Locate the cell with the specified text and output its [X, Y] center coordinate. 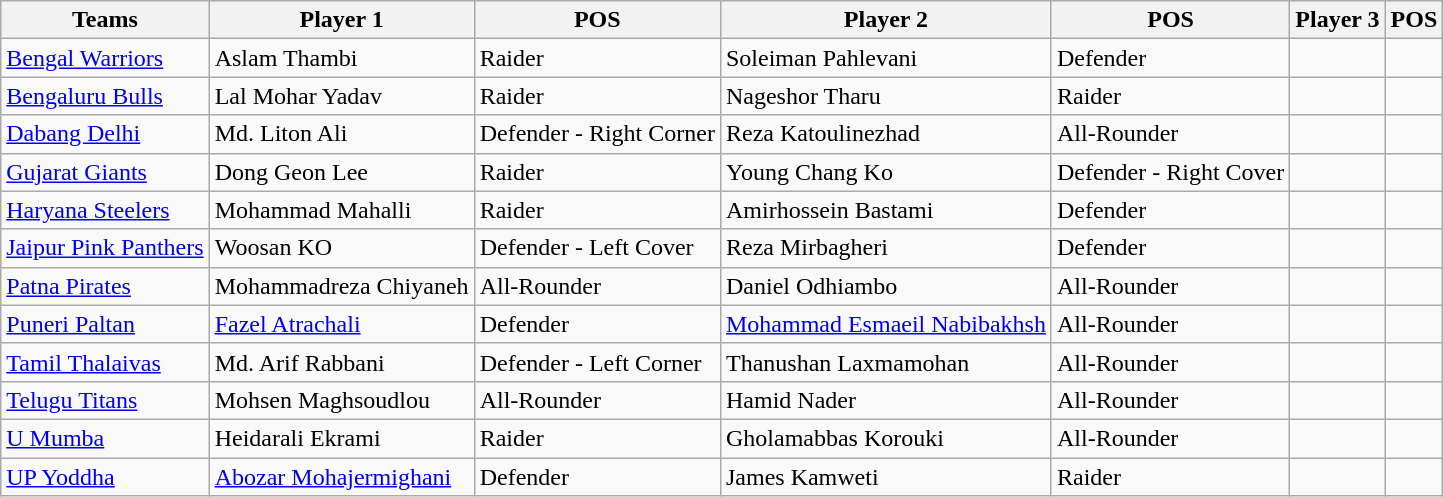
Telugu Titans [105, 400]
Nageshor Tharu [886, 96]
Dabang Delhi [105, 134]
Lal Mohar Yadav [342, 96]
Woosan KO [342, 248]
Reza Katoulinezhad [886, 134]
Patna Pirates [105, 286]
Young Chang Ko [886, 172]
Haryana Steelers [105, 210]
Mohsen Maghsoudlou [342, 400]
Teams [105, 20]
Daniel Odhiambo [886, 286]
Aslam Thambi [342, 58]
Thanushan Laxmamohan [886, 362]
Player 1 [342, 20]
Amirhossein Bastami [886, 210]
Soleiman Pahlevani [886, 58]
Md. Liton Ali [342, 134]
Jaipur Pink Panthers [105, 248]
James Kamweti [886, 477]
Bengaluru Bulls [105, 96]
Puneri Paltan [105, 324]
U Mumba [105, 438]
Gujarat Giants [105, 172]
Heidarali Ekrami [342, 438]
Mohammadreza Chiyaneh [342, 286]
Dong Geon Lee [342, 172]
UP Yoddha [105, 477]
Bengal Warriors [105, 58]
Defender - Left Corner [597, 362]
Player 3 [1338, 20]
Mohammad Mahalli [342, 210]
Md. Arif Rabbani [342, 362]
Gholamabbas Korouki [886, 438]
Tamil Thalaivas [105, 362]
Reza Mirbagheri [886, 248]
Abozar Mohajermighani [342, 477]
Mohammad Esmaeil Nabibakhsh [886, 324]
Defender - Right Cover [1170, 172]
Fazel Atrachali [342, 324]
Defender - Right Corner [597, 134]
Defender - Left Cover [597, 248]
Hamid Nader [886, 400]
Player 2 [886, 20]
